Find where the given text appears and provide that cell's center as (X, Y) coordinate. 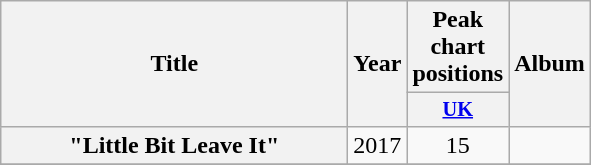
Year (378, 64)
UK (458, 110)
Album (550, 64)
2017 (378, 145)
Title (174, 64)
"Little Bit Leave It" (174, 145)
15 (458, 145)
Peak chart positions (458, 47)
